Identify which cell holds the provided text, then report its [X, Y] central coordinate. 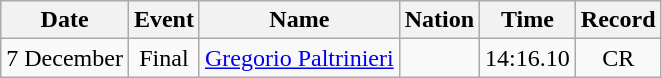
14:16.10 [528, 58]
Name [299, 20]
Record [618, 20]
Date [65, 20]
Time [528, 20]
Event [164, 20]
7 December [65, 58]
Final [164, 58]
CR [618, 58]
Gregorio Paltrinieri [299, 58]
Nation [439, 20]
